Locate the cell with the specified text and output its [x, y] center coordinate. 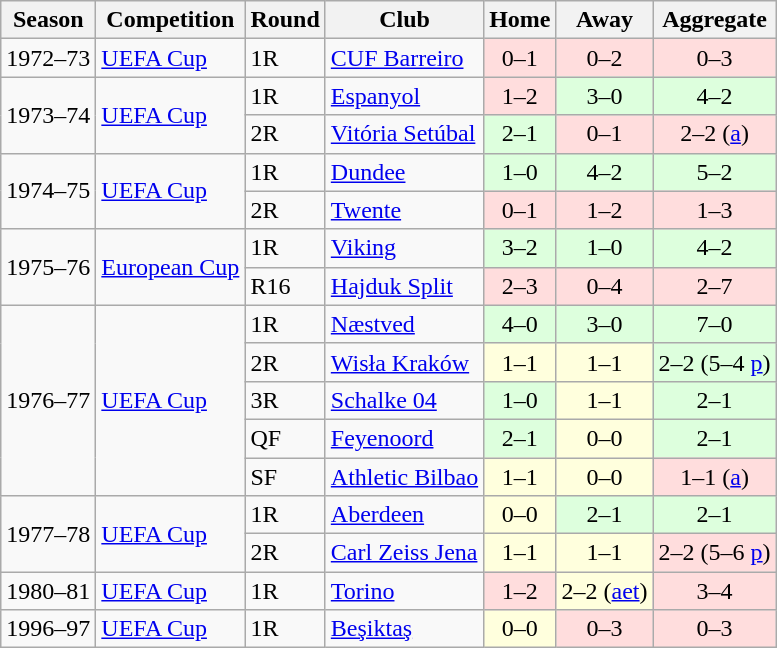
2–2 (5–6 p) [714, 553]
Schalke 04 [404, 400]
0–2 [604, 58]
4–0 [520, 324]
Club [404, 20]
R16 [285, 286]
7–0 [714, 324]
2–3 [520, 286]
Competition [170, 20]
Aberdeen [404, 515]
CUF Barreiro [404, 58]
1980–81 [48, 591]
Feyenoord [404, 438]
Vitória Setúbal [404, 134]
QF [285, 438]
Wisła Kraków [404, 362]
Dundee [404, 172]
1972–73 [48, 58]
Twente [404, 210]
Torino [404, 591]
Away [604, 20]
2–2 (5–4 p) [714, 362]
3–4 [714, 591]
2–2 (aet) [604, 591]
1973–74 [48, 115]
Beşiktaş [404, 629]
0–4 [604, 286]
1975–76 [48, 267]
Carl Zeiss Jena [404, 553]
3–2 [520, 248]
1977–78 [48, 534]
1–3 [714, 210]
Viking [404, 248]
Season [48, 20]
Næstved [404, 324]
SF [285, 477]
Hajduk Split [404, 286]
Aggregate [714, 20]
1996–97 [48, 629]
1976–77 [48, 400]
Athletic Bilbao [404, 477]
Round [285, 20]
1–1 (a) [714, 477]
Home [520, 20]
5–2 [714, 172]
Espanyol [404, 96]
1974–75 [48, 191]
2–7 [714, 286]
2–2 (a) [714, 134]
European Cup [170, 267]
3R [285, 400]
